Detect which cell encompasses the target text, then output its (x, y) center coordinate. 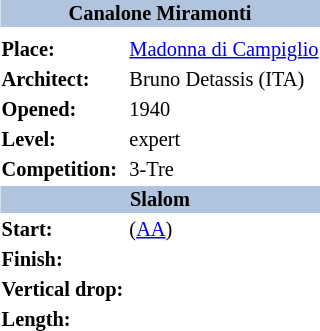
Place: (62, 50)
Canalone Miramonti (160, 14)
Competition: (62, 170)
Level: (62, 140)
Bruno Detassis (ITA) (224, 80)
Slalom (160, 200)
Opened: (62, 110)
(AA) (224, 230)
expert (224, 140)
Finish: (62, 260)
1940 (224, 110)
Madonna di Campiglio (224, 50)
3-Tre (224, 170)
Vertical drop: (62, 290)
Start: (62, 230)
Architect: (62, 80)
